Return the [x, y] coordinate for the center point of the cell that contains the specified text.  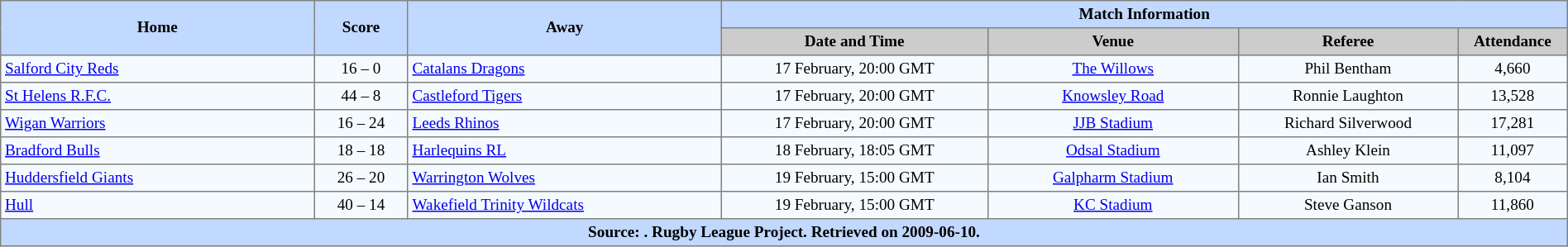
16 – 0 [361, 69]
Away [564, 28]
Ian Smith [1348, 178]
11,097 [1513, 150]
Wigan Warriors [157, 124]
18 February, 18:05 GMT [854, 150]
Home [157, 28]
Harlequins RL [564, 150]
Venue [1113, 41]
St Helens R.F.C. [157, 96]
44 – 8 [361, 96]
Score [361, 28]
4,660 [1513, 69]
Wakefield Trinity Wildcats [564, 205]
Odsal Stadium [1113, 150]
11,860 [1513, 205]
Richard Silverwood [1348, 124]
Date and Time [854, 41]
Attendance [1513, 41]
Source: . Rugby League Project. Retrieved on 2009-06-10. [784, 233]
Castleford Tigers [564, 96]
Phil Bentham [1348, 69]
Warrington Wolves [564, 178]
40 – 14 [361, 205]
The Willows [1113, 69]
16 – 24 [361, 124]
Catalans Dragons [564, 69]
8,104 [1513, 178]
KC Stadium [1113, 205]
Match Information [1145, 15]
JJB Stadium [1113, 124]
Bradford Bulls [157, 150]
Knowsley Road [1113, 96]
17,281 [1513, 124]
Ashley Klein [1348, 150]
18 – 18 [361, 150]
13,528 [1513, 96]
Galpharm Stadium [1113, 178]
Hull [157, 205]
Ronnie Laughton [1348, 96]
Huddersfield Giants [157, 178]
Leeds Rhinos [564, 124]
Steve Ganson [1348, 205]
Salford City Reds [157, 69]
26 – 20 [361, 178]
Referee [1348, 41]
